Capture the cell that displays the provided text and extract its [X, Y] central coordinate. 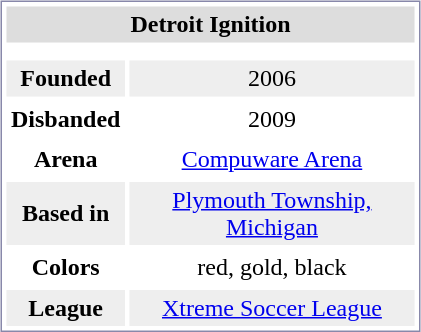
Arena [65, 160]
Disbanded [65, 119]
League [65, 308]
Compuware Arena [272, 160]
Based in [65, 214]
Plymouth Township, Michigan [272, 214]
red, gold, black [272, 268]
Detroit Ignition [210, 24]
2009 [272, 119]
Founded [65, 78]
Colors [65, 268]
2006 [272, 78]
Xtreme Soccer League [272, 308]
